Locate the cell with the specified text and output its (X, Y) center coordinate. 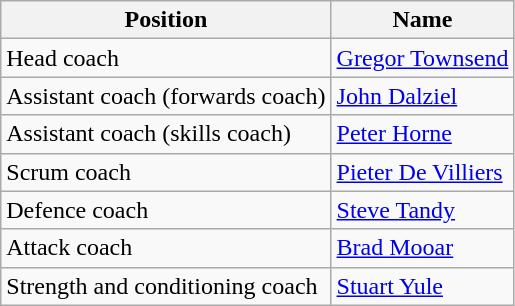
Name (422, 20)
Brad Mooar (422, 248)
Gregor Townsend (422, 58)
Assistant coach (skills coach) (166, 134)
Defence coach (166, 210)
Peter Horne (422, 134)
Assistant coach (forwards coach) (166, 96)
Position (166, 20)
Strength and conditioning coach (166, 286)
Steve Tandy (422, 210)
Scrum coach (166, 172)
John Dalziel (422, 96)
Head coach (166, 58)
Pieter De Villiers (422, 172)
Attack coach (166, 248)
Stuart Yule (422, 286)
